Pinpoint the cell where the given text exists, returning its (X, Y) midpoint coordinate. 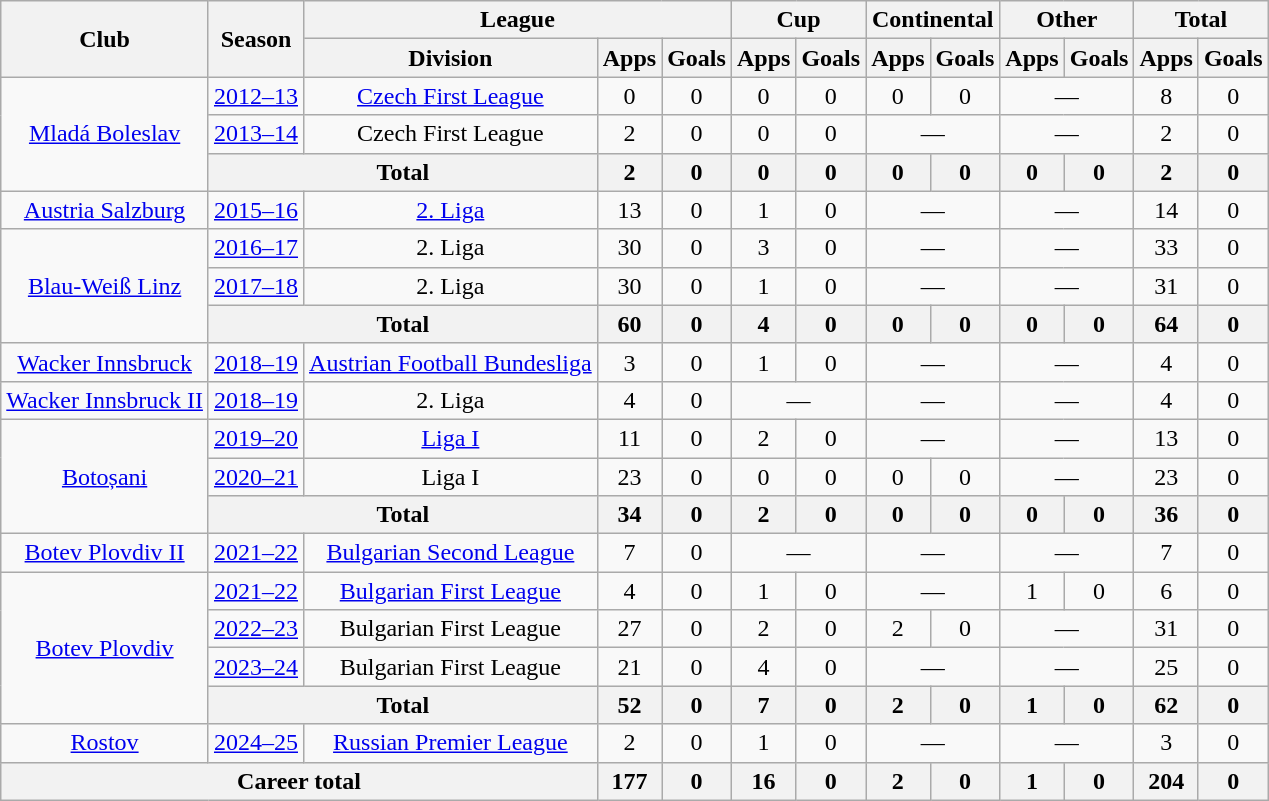
16 (763, 781)
2015–16 (256, 210)
Wacker Innsbruck (105, 362)
21 (629, 667)
2016–17 (256, 248)
Wacker Innsbruck II (105, 400)
Austria Salzburg (105, 210)
62 (1166, 705)
Bulgarian Second League (451, 553)
11 (629, 438)
25 (1166, 667)
2013–14 (256, 134)
Blau-Weiß Linz (105, 286)
6 (1166, 591)
Division (451, 58)
Rostov (105, 743)
Mladá Boleslav (105, 134)
Botev Plovdiv (105, 648)
177 (629, 781)
8 (1166, 96)
Season (256, 39)
2022–23 (256, 629)
60 (629, 324)
Botoșani (105, 476)
2017–18 (256, 286)
204 (1166, 781)
64 (1166, 324)
14 (1166, 210)
Other (1067, 20)
Russian Premier League (451, 743)
Cup (798, 20)
Continental (933, 20)
Club (105, 39)
League (518, 20)
2012–13 (256, 96)
27 (629, 629)
36 (1166, 515)
Career total (299, 781)
52 (629, 705)
2019–20 (256, 438)
33 (1166, 248)
34 (629, 515)
2024–25 (256, 743)
2020–21 (256, 477)
Austrian Football Bundesliga (451, 362)
2023–24 (256, 667)
Botev Plovdiv II (105, 553)
